Return [X, Y] of the center of cell containing provided text 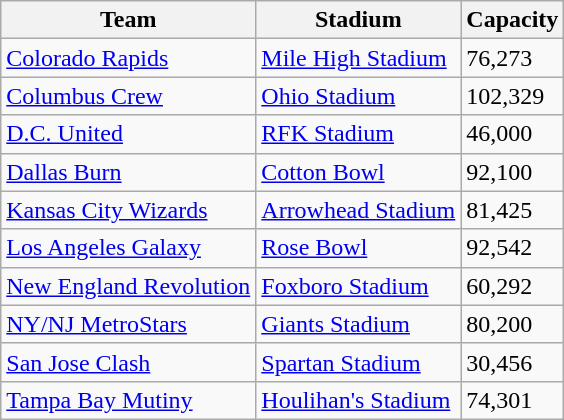
Los Angeles Galaxy [128, 248]
102,329 [512, 96]
30,456 [512, 362]
Rose Bowl [358, 248]
81,425 [512, 210]
Stadium [358, 20]
RFK Stadium [358, 134]
92,542 [512, 248]
74,301 [512, 400]
Tampa Bay Mutiny [128, 400]
Kansas City Wizards [128, 210]
D.C. United [128, 134]
Columbus Crew [128, 96]
NY/NJ MetroStars [128, 324]
Dallas Burn [128, 172]
80,200 [512, 324]
Ohio Stadium [358, 96]
Colorado Rapids [128, 58]
New England Revolution [128, 286]
Foxboro Stadium [358, 286]
92,100 [512, 172]
Cotton Bowl [358, 172]
Houlihan's Stadium [358, 400]
Arrowhead Stadium [358, 210]
Mile High Stadium [358, 58]
46,000 [512, 134]
60,292 [512, 286]
Spartan Stadium [358, 362]
Team [128, 20]
76,273 [512, 58]
San Jose Clash [128, 362]
Giants Stadium [358, 324]
Capacity [512, 20]
